Search for the cell housing the specified text and yield its [x, y] center coordinate. 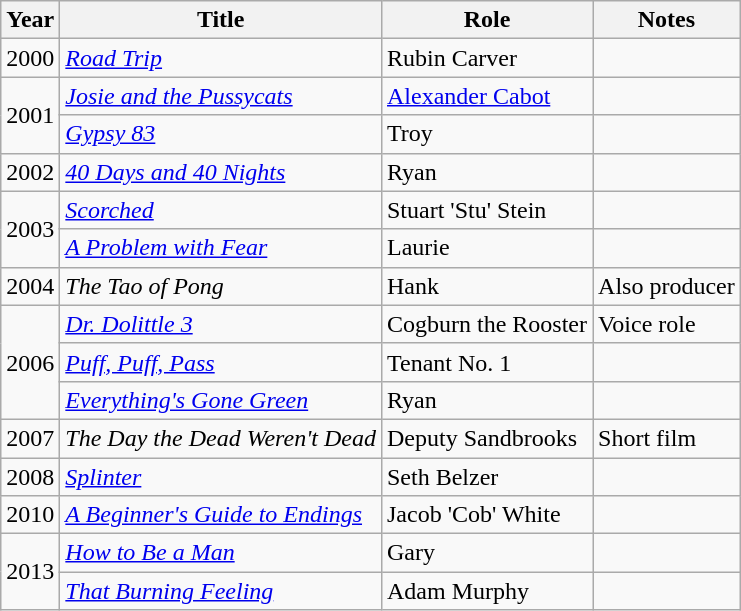
The Tao of Pong [221, 286]
Road Trip [221, 58]
2007 [30, 438]
Gary [486, 553]
2013 [30, 572]
A Beginner's Guide to Endings [221, 515]
Laurie [486, 248]
Alexander Cabot [486, 96]
2003 [30, 229]
That Burning Feeling [221, 591]
Scorched [221, 210]
A Problem with Fear [221, 248]
Stuart 'Stu' Stein [486, 210]
Troy [486, 134]
Tenant No. 1 [486, 362]
Also producer [667, 286]
Hank [486, 286]
Role [486, 20]
Jacob 'Cob' White [486, 515]
Year [30, 20]
2002 [30, 172]
Notes [667, 20]
40 Days and 40 Nights [221, 172]
2001 [30, 115]
Short film [667, 438]
2000 [30, 58]
Cogburn the Rooster [486, 324]
Voice role [667, 324]
2004 [30, 286]
The Day the Dead Weren't Dead [221, 438]
2010 [30, 515]
Everything's Gone Green [221, 400]
Rubin Carver [486, 58]
Adam Murphy [486, 591]
Title [221, 20]
2008 [30, 477]
2006 [30, 362]
Dr. Dolittle 3 [221, 324]
Splinter [221, 477]
Josie and the Pussycats [221, 96]
Seth Belzer [486, 477]
How to Be a Man [221, 553]
Gypsy 83 [221, 134]
Puff, Puff, Pass [221, 362]
Deputy Sandbrooks [486, 438]
